Detect which cell encompasses the target text, then output its (X, Y) center coordinate. 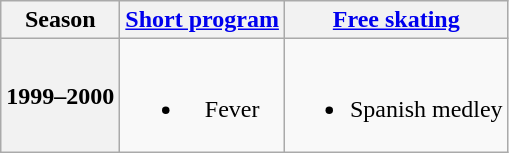
Fever (202, 96)
Short program (202, 20)
Spanish medley (396, 96)
1999–2000 (60, 96)
Free skating (396, 20)
Season (60, 20)
